Return (x, y) of the center of cell containing provided text 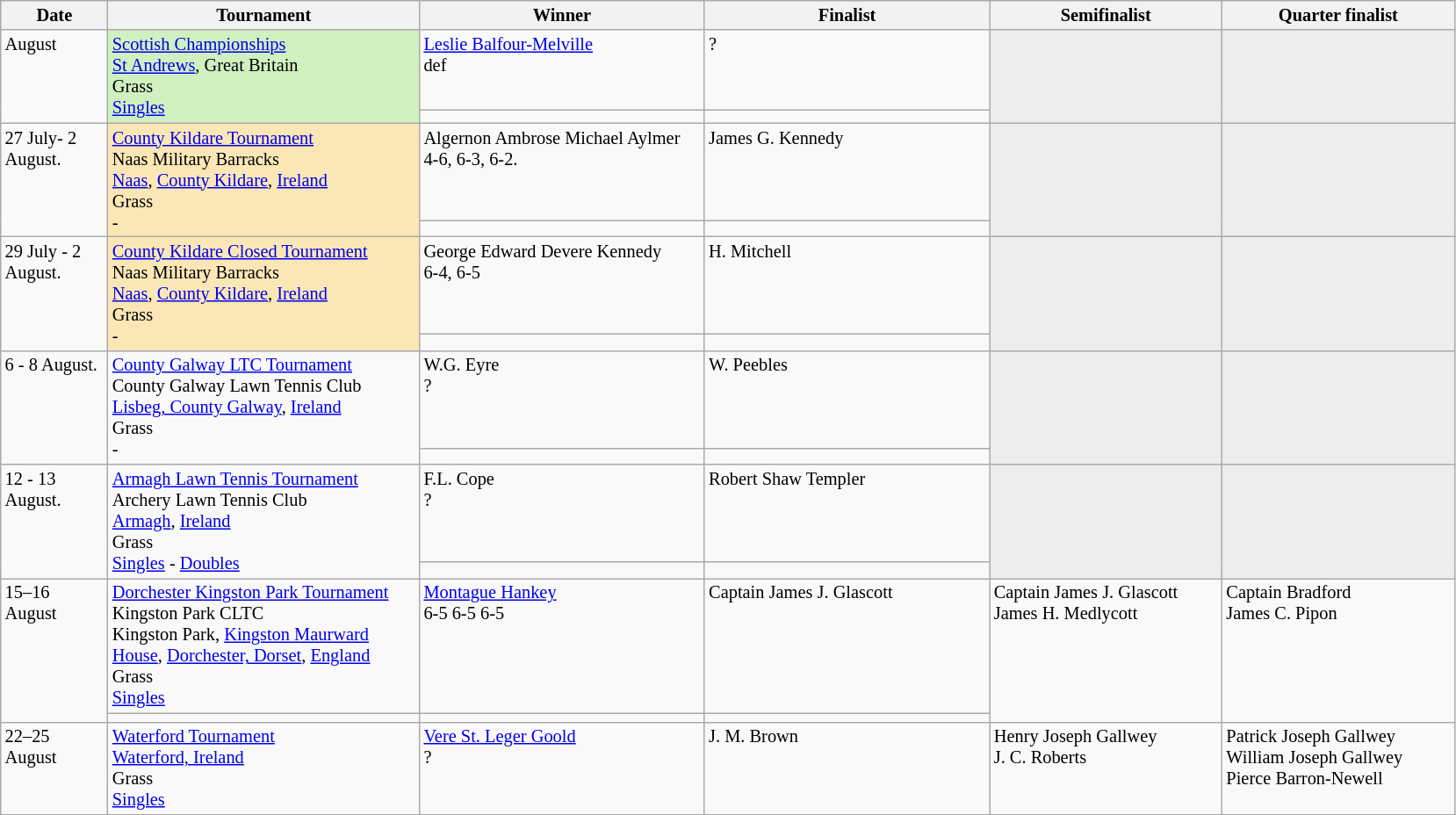
Captain James J. Glascott (847, 646)
Robert Shaw Templer (847, 513)
Semifinalist (1106, 15)
W.G. Eyre? (562, 399)
Dorchester Kingston Park TournamentKingston Park CLTCKingston Park, Kingston Maurward House, Dorchester, Dorset, EnglandGrass Singles (263, 646)
Quarter finalist (1338, 15)
Henry Joseph Gallwey J. C. Roberts (1106, 768)
Captain James J. Glascott James H. Medlycott (1106, 650)
County Kildare Closed TournamentNaas Military BarracksNaas, County Kildare, IrelandGrass - (263, 293)
29 July - 2 August. (54, 293)
George Edward Devere Kennedy6-4, 6-5 (562, 285)
Armagh Lawn Tennis TournamentArchery Lawn Tennis ClubArmagh, IrelandGrassSingles - Doubles (263, 522)
F.L. Cope ? (562, 513)
Leslie Balfour-Melville def (562, 69)
Tournament (263, 15)
6 - 8 August. (54, 407)
Patrick Joseph Gallwey William Joseph Gallwey Pierce Barron-Newell (1338, 768)
22–25 August (54, 768)
15–16 August (54, 650)
27 July- 2 August. (54, 180)
Montague Hankey6-5 6-5 6-5 (562, 646)
Finalist (847, 15)
County Galway LTC TournamentCounty Galway Lawn Tennis ClubLisbeg, County Galway, IrelandGrass - (263, 407)
County Kildare TournamentNaas Military BarracksNaas, County Kildare, IrelandGrass - (263, 180)
Captain Bradford James C. Pipon (1338, 650)
Algernon Ambrose Michael Aylmer4-6, 6-3, 6-2. (562, 172)
J. M. Brown (847, 768)
August (54, 76)
H. Mitchell (847, 285)
Waterford Tournament Waterford, IrelandGrassSingles (263, 768)
Vere St. Leger Goold? (562, 768)
Winner (562, 15)
? (847, 69)
12 - 13 August. (54, 522)
W. Peebles (847, 399)
Scottish Championships St Andrews, Great BritainGrass Singles (263, 76)
James G. Kennedy (847, 172)
Date (54, 15)
